Find where the given text appears and provide that cell's center as [x, y] coordinate. 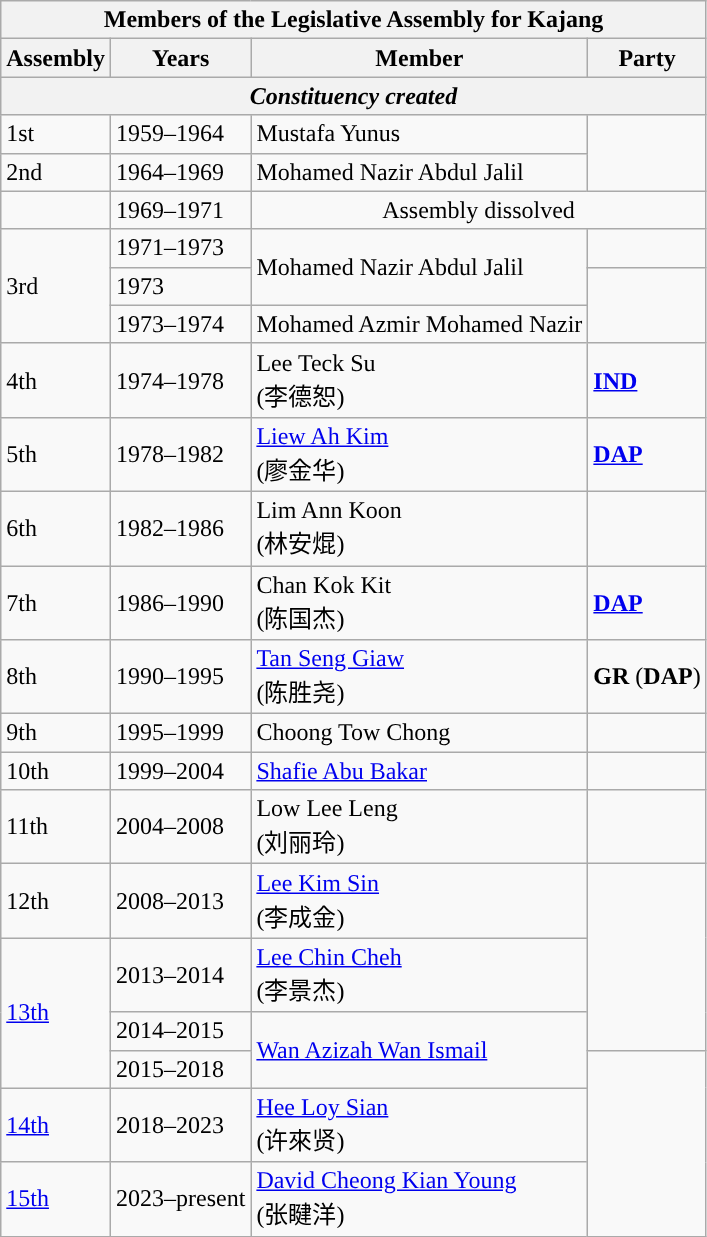
1982–1986 [180, 528]
1971–1973 [180, 248]
Lim Ann Koon (林安焜) [420, 528]
1959–1964 [180, 134]
1999–2004 [180, 771]
Liew Ah Kim (廖金华) [420, 454]
1978–1982 [180, 454]
1990–1995 [180, 677]
2015–2018 [180, 1069]
Lee Kim Sin (李成金) [420, 901]
Chan Kok Kit (陈国杰) [420, 603]
Mustafa Yunus [420, 134]
Shafie Abu Bakar [420, 771]
2018–2023 [180, 1125]
6th [56, 528]
Wan Azizah Wan Ismail [420, 1050]
5th [56, 454]
3rd [56, 286]
Assembly dissolved [478, 210]
1969–1971 [180, 210]
Mohamed Azmir Mohamed Nazir [420, 324]
14th [56, 1125]
2023–present [180, 1199]
11th [56, 827]
2008–2013 [180, 901]
1986–1990 [180, 603]
1973–1974 [180, 324]
Tan Seng Giaw (陈胜尧) [420, 677]
2014–2015 [180, 1031]
Members of the Legislative Assembly for Kajang [354, 20]
13th [56, 1013]
2004–2008 [180, 827]
8th [56, 677]
12th [56, 901]
9th [56, 733]
Hee Loy Sian (许來贤) [420, 1125]
Years [180, 58]
GR (DAP) [647, 677]
1973 [180, 286]
Lee Teck Su (李德恕) [420, 380]
15th [56, 1199]
Low Lee Leng (刘丽玲) [420, 827]
Constituency created [354, 96]
1995–1999 [180, 733]
1974–1978 [180, 380]
Assembly [56, 58]
2013–2014 [180, 975]
Lee Chin Cheh (李景杰) [420, 975]
IND [647, 380]
Choong Tow Chong [420, 733]
1964–1969 [180, 172]
1st [56, 134]
2nd [56, 172]
4th [56, 380]
10th [56, 771]
Party [647, 58]
David Cheong Kian Young (张睷洋) [420, 1199]
Member [420, 58]
7th [56, 603]
